Return the (X, Y) coordinate for the center point of the cell that contains the specified text.  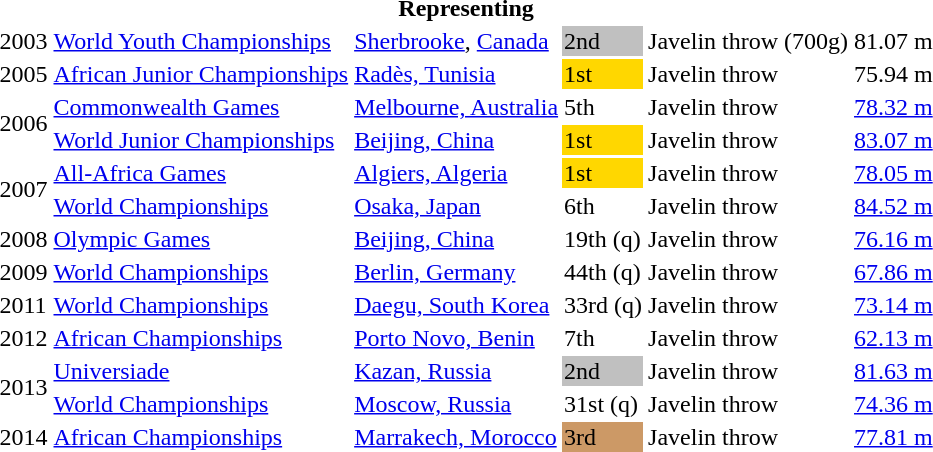
Olympic Games (201, 239)
6th (604, 206)
Sherbrooke, Canada (456, 41)
Osaka, Japan (456, 206)
Radès, Tunisia (456, 74)
All-Africa Games (201, 173)
3rd (604, 437)
Moscow, Russia (456, 404)
World Junior Championships (201, 140)
World Youth Championships (201, 41)
33rd (q) (604, 305)
7th (604, 338)
Porto Novo, Benin (456, 338)
Universiade (201, 371)
Marrakech, Morocco (456, 437)
African Junior Championships (201, 74)
Melbourne, Australia (456, 107)
Berlin, Germany (456, 272)
5th (604, 107)
Daegu, South Korea (456, 305)
Commonwealth Games (201, 107)
Algiers, Algeria (456, 173)
Javelin throw (700g) (748, 41)
19th (q) (604, 239)
44th (q) (604, 272)
Kazan, Russia (456, 371)
31st (q) (604, 404)
